Find where the given text appears and provide that cell's center as (X, Y) coordinate. 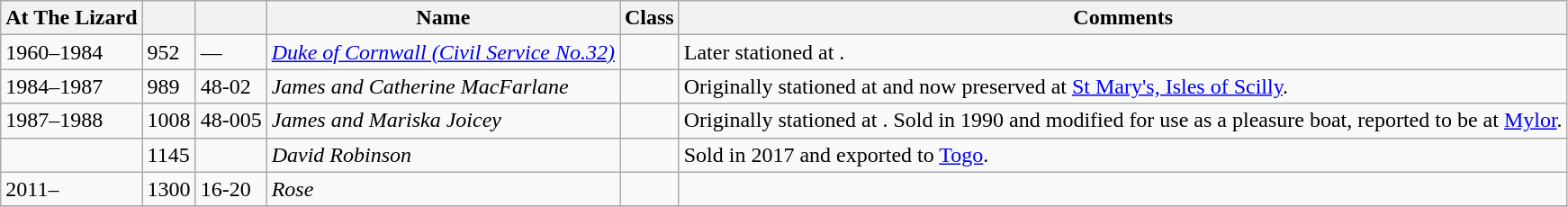
Class (649, 18)
Sold in 2017 and exported to Togo. (1123, 155)
James and Catherine MacFarlane (443, 86)
1300 (169, 189)
At The Lizard (72, 18)
48-02 (230, 86)
1984–1987 (72, 86)
Name (443, 18)
16-20 (230, 189)
— (230, 52)
1145 (169, 155)
David Robinson (443, 155)
James and Mariska Joicey (443, 121)
Comments (1123, 18)
1008 (169, 121)
Originally stationed at . Sold in 1990 and modified for use as a pleasure boat, reported to be at Mylor. (1123, 121)
989 (169, 86)
Duke of Cornwall (Civil Service No.32) (443, 52)
Originally stationed at and now preserved at St Mary's, Isles of Scilly. (1123, 86)
Later stationed at . (1123, 52)
952 (169, 52)
Rose (443, 189)
48-005 (230, 121)
2011– (72, 189)
1987–1988 (72, 121)
1960–1984 (72, 52)
